Find where the given text appears and provide that cell's center as (x, y) coordinate. 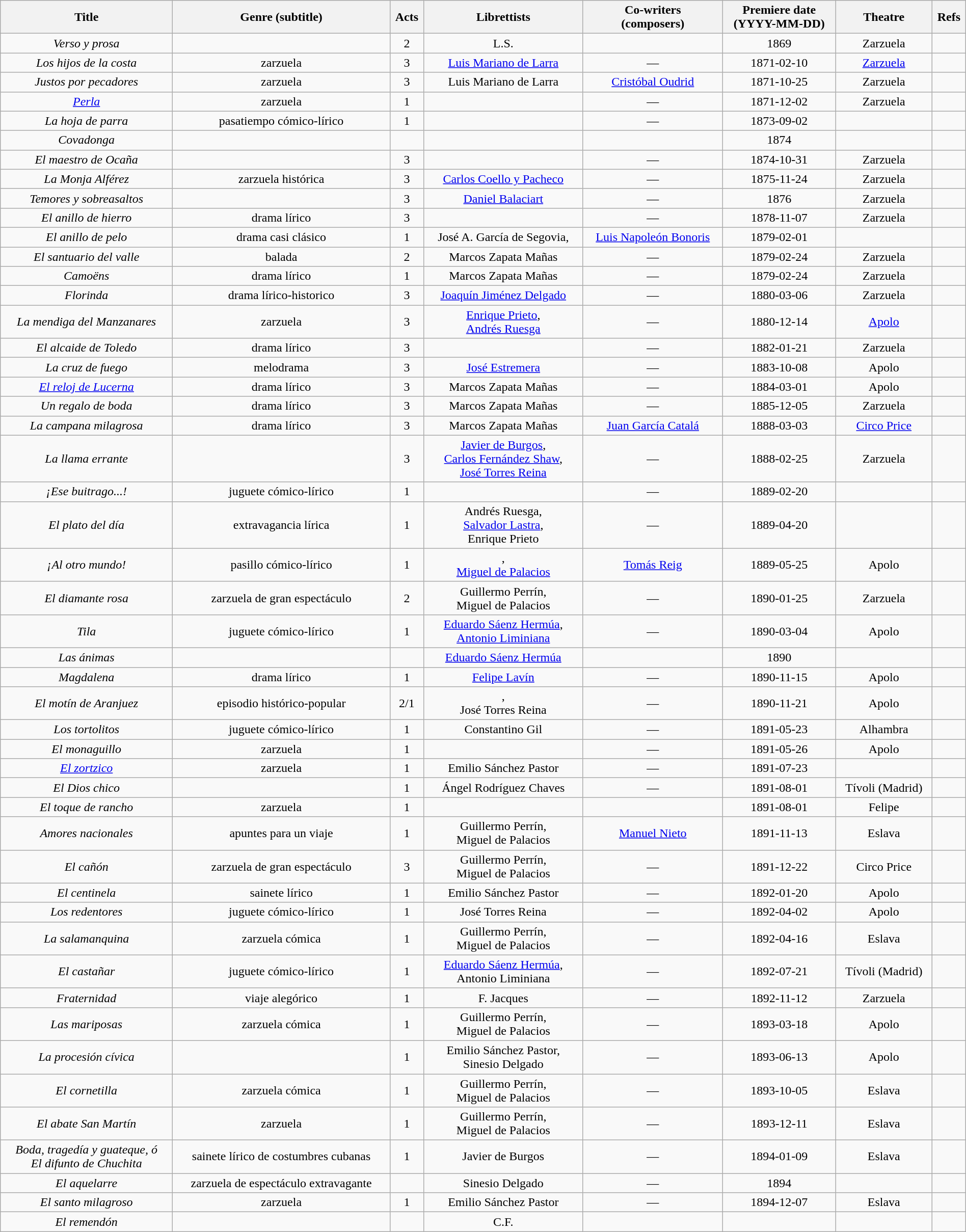
El diamante rosa (87, 598)
El zortzico (87, 768)
1893-10-05 (779, 1090)
Los redentores (87, 912)
Felipe Lavín (503, 677)
1880-12-14 (779, 322)
1892-04-02 (779, 912)
Carlos Coello y Pacheco (503, 179)
pasillo cómico-lírico (281, 565)
El plato del día (87, 525)
El maestro de Ocaña (87, 159)
El centinela (87, 893)
La campana milagrosa (87, 425)
1869 (779, 43)
Magdalena (87, 677)
1890-11-21 (779, 703)
Alhambra (883, 730)
Fraternidad (87, 998)
1871-12-02 (779, 101)
zarzuela de espectáculo extravagante (281, 1183)
Camoëns (87, 276)
1871-10-25 (779, 82)
El santo milagroso (87, 1202)
La Monja Alférez (87, 179)
Los tortolitos (87, 730)
Refs (949, 17)
Genre (subtitle) (281, 17)
El anillo de hierro (87, 218)
La hoja de parra (87, 121)
1883-10-08 (779, 367)
¡Al otro mundo! (87, 565)
Justos por pecadores (87, 82)
1892-04-16 (779, 939)
viaje alegórico (281, 998)
La salamanquina (87, 939)
El motín de Aranjuez (87, 703)
sainete lírico de costumbres cubanas (281, 1157)
Verso y prosa (87, 43)
El abate San Martín (87, 1124)
1888-03-03 (779, 425)
El aquelarre (87, 1183)
1879-02-01 (779, 237)
1894-12-07 (779, 1202)
Sinesio Delgado (503, 1183)
El reloj de Lucerna (87, 387)
1890-01-25 (779, 598)
,Miguel de Palacios (503, 565)
Daniel Balaciart (503, 198)
Eduardo Sáenz Hermúa (503, 657)
1891-05-26 (779, 749)
Premiere date(YYYY-MM-DD) (779, 17)
El castañar (87, 971)
La procesión cívica (87, 1057)
El cañón (87, 866)
1874-10-31 (779, 159)
1885-12-05 (779, 406)
La llama errante (87, 459)
José Estremera (503, 367)
zarzuela histórica (281, 179)
F. Jacques (503, 998)
Amores nacionales (87, 834)
1894 (779, 1183)
El cornetilla (87, 1090)
El anillo de pelo (87, 237)
1882-01-21 (779, 348)
¡Ese buitrago...! (87, 492)
José Torres Reina (503, 912)
Andrés Ruesga,Salvador Lastra,Enrique Prieto (503, 525)
apuntes para un viaje (281, 834)
1889-05-25 (779, 565)
1888-02-25 (779, 459)
Juan García Catalá (653, 425)
Tila (87, 631)
drama casi clásico (281, 237)
El santuario del valle (87, 256)
L.S. (503, 43)
melodrama (281, 367)
Co-writers(composers) (653, 17)
1873-09-02 (779, 121)
pasatiempo cómico-lírico (281, 121)
Constantino Gil (503, 730)
Temores y sobreasaltos (87, 198)
1892-11-12 (779, 998)
1871-02-10 (779, 63)
Manuel Nieto (653, 834)
El remendón (87, 1222)
Ángel Rodríguez Chaves (503, 788)
Javier de Burgos (503, 1157)
1892-01-20 (779, 893)
Florinda (87, 296)
extravagancia lírica (281, 525)
Cristóbal Oudrid (653, 82)
Las mariposas (87, 1024)
1890-11-15 (779, 677)
Un regalo de boda (87, 406)
1890-03-04 (779, 631)
1884-03-01 (779, 387)
Emilio Sánchez Pastor,Sinesio Delgado (503, 1057)
1894-01-09 (779, 1157)
Tomás Reig (653, 565)
Perla (87, 101)
1889-02-20 (779, 492)
El monaguillo (87, 749)
balada (281, 256)
Theatre (883, 17)
Felipe (883, 807)
episodio histórico-popular (281, 703)
1893-06-13 (779, 1057)
Boda, tragedía y guateque, óEl difunto de Chuchita (87, 1157)
Las ánimas (87, 657)
1891-05-23 (779, 730)
1891-07-23 (779, 768)
,José Torres Reina (503, 703)
Luis Napoleón Bonoris (653, 237)
1874 (779, 140)
1892-07-21 (779, 971)
José A. García de Segovia, (503, 237)
1893-12-11 (779, 1124)
1875-11-24 (779, 179)
Acts (407, 17)
1890 (779, 657)
Enrique Prieto,Andrés Ruesga (503, 322)
La cruz de fuego (87, 367)
Librettists (503, 17)
C.F. (503, 1222)
1891-12-22 (779, 866)
sainete lírico (281, 893)
1889-04-20 (779, 525)
1893-03-18 (779, 1024)
1876 (779, 198)
2/1 (407, 703)
1891-11-13 (779, 834)
1878-11-07 (779, 218)
El toque de rancho (87, 807)
Los hijos de la costa (87, 63)
Covadonga (87, 140)
Javier de Burgos,Carlos Fernández Shaw,José Torres Reina (503, 459)
drama lírico-historico (281, 296)
1880-03-06 (779, 296)
El alcaide de Toledo (87, 348)
Title (87, 17)
Joaquín Jiménez Delgado (503, 296)
El Dios chico (87, 788)
La mendiga del Manzanares (87, 322)
